Detect which cell encompasses the target text, then output its (x, y) center coordinate. 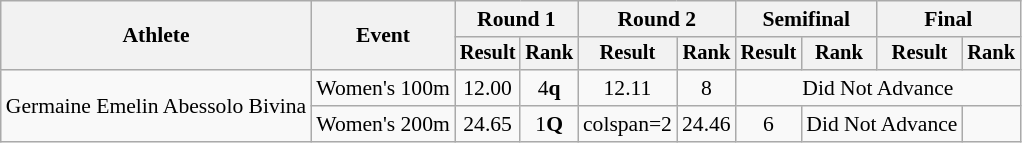
Round 2 (657, 19)
Women's 200m (383, 124)
24.46 (706, 124)
24.65 (488, 124)
Semifinal (806, 19)
Athlete (156, 36)
4q (549, 88)
Round 1 (516, 19)
Final (948, 19)
Women's 100m (383, 88)
colspan=2 (628, 124)
12.11 (628, 88)
Event (383, 36)
12.00 (488, 88)
1Q (549, 124)
8 (706, 88)
Germaine Emelin Abessolo Bivina (156, 106)
6 (769, 124)
